Find where the given text appears and provide that cell's center as [x, y] coordinate. 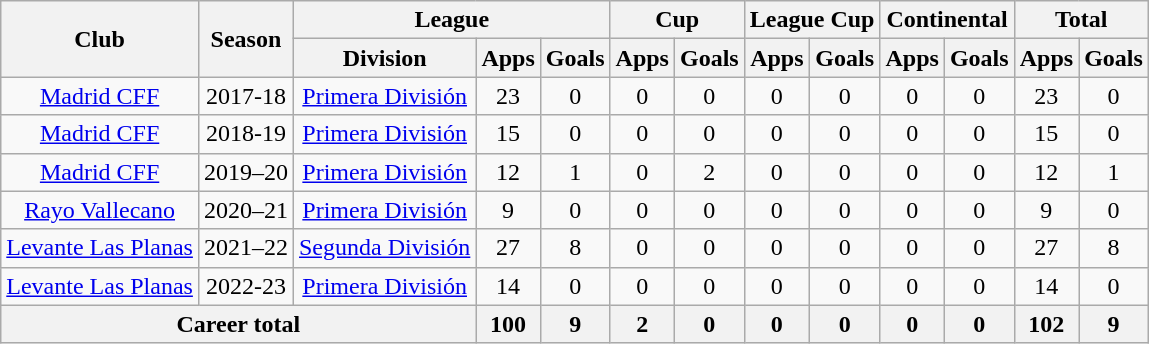
Cup [677, 20]
2020–21 [246, 210]
Division [384, 58]
League Cup [812, 20]
League [452, 20]
2021–22 [246, 248]
Continental [947, 20]
2022-23 [246, 286]
Season [246, 39]
Segunda División [384, 248]
Rayo Vallecano [100, 210]
2018-19 [246, 134]
2019–20 [246, 172]
100 [508, 324]
Total [1081, 20]
Career total [238, 324]
Club [100, 39]
2017-18 [246, 96]
102 [1046, 324]
